For the text-containing cell, return its midpoint in (x, y) coordinate format. 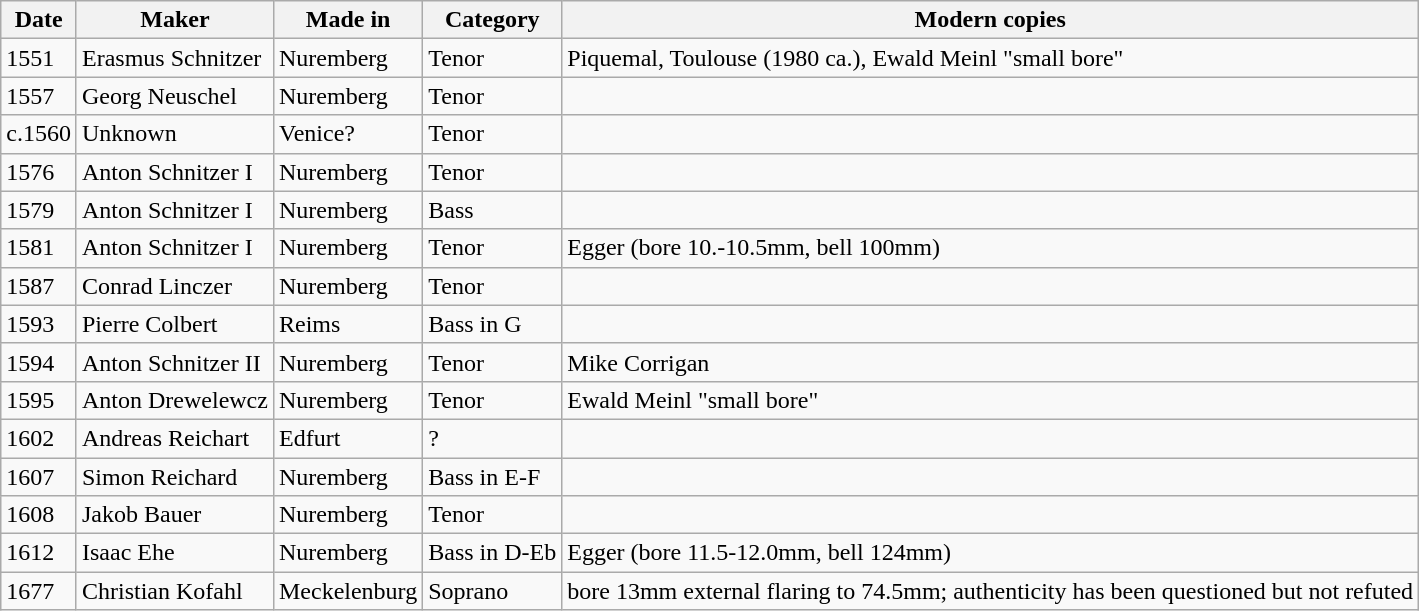
Georg Neuschel (174, 96)
1608 (39, 515)
? (492, 438)
Modern copies (990, 20)
Bass in D-Eb (492, 553)
Soprano (492, 591)
Jakob Bauer (174, 515)
Meckelenburg (348, 591)
Anton Schnitzer II (174, 362)
Isaac Ehe (174, 553)
Unknown (174, 134)
bore 13mm external flaring to 74.5mm; authenticity has been questioned but not refuted (990, 591)
Venice? (348, 134)
Christian Kofahl (174, 591)
Pierre Colbert (174, 324)
1677 (39, 591)
Andreas Reichart (174, 438)
1612 (39, 553)
Bass in E-F (492, 477)
Conrad Linczer (174, 286)
Egger (bore 11.5-12.0mm, bell 124mm) (990, 553)
1594 (39, 362)
1593 (39, 324)
Simon Reichard (174, 477)
1587 (39, 286)
1595 (39, 400)
Anton Drewelewcz (174, 400)
Made in (348, 20)
Egger (bore 10.-10.5mm, bell 100mm) (990, 248)
1581 (39, 248)
Bass (492, 210)
1602 (39, 438)
Piquemal, Toulouse (1980 ca.), Ewald Meinl "small bore" (990, 58)
c.1560 (39, 134)
1579 (39, 210)
Mike Corrigan (990, 362)
1607 (39, 477)
Reims (348, 324)
1551 (39, 58)
1557 (39, 96)
Erasmus Schnitzer (174, 58)
Bass in G (492, 324)
Maker (174, 20)
Category (492, 20)
Date (39, 20)
Edfurt (348, 438)
Ewald Meinl "small bore" (990, 400)
1576 (39, 172)
